Find where the given text appears and provide that cell's center as (X, Y) coordinate. 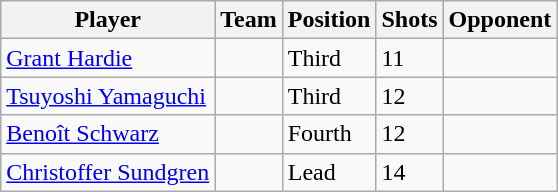
Benoît Schwarz (108, 134)
Shots (410, 20)
Position (329, 20)
Christoffer Sundgren (108, 172)
14 (410, 172)
Grant Hardie (108, 58)
11 (410, 58)
Fourth (329, 134)
Opponent (500, 20)
Team (249, 20)
Lead (329, 172)
Player (108, 20)
Tsuyoshi Yamaguchi (108, 96)
